Output the (x, y) coordinate of the center of the cell containing the given text.  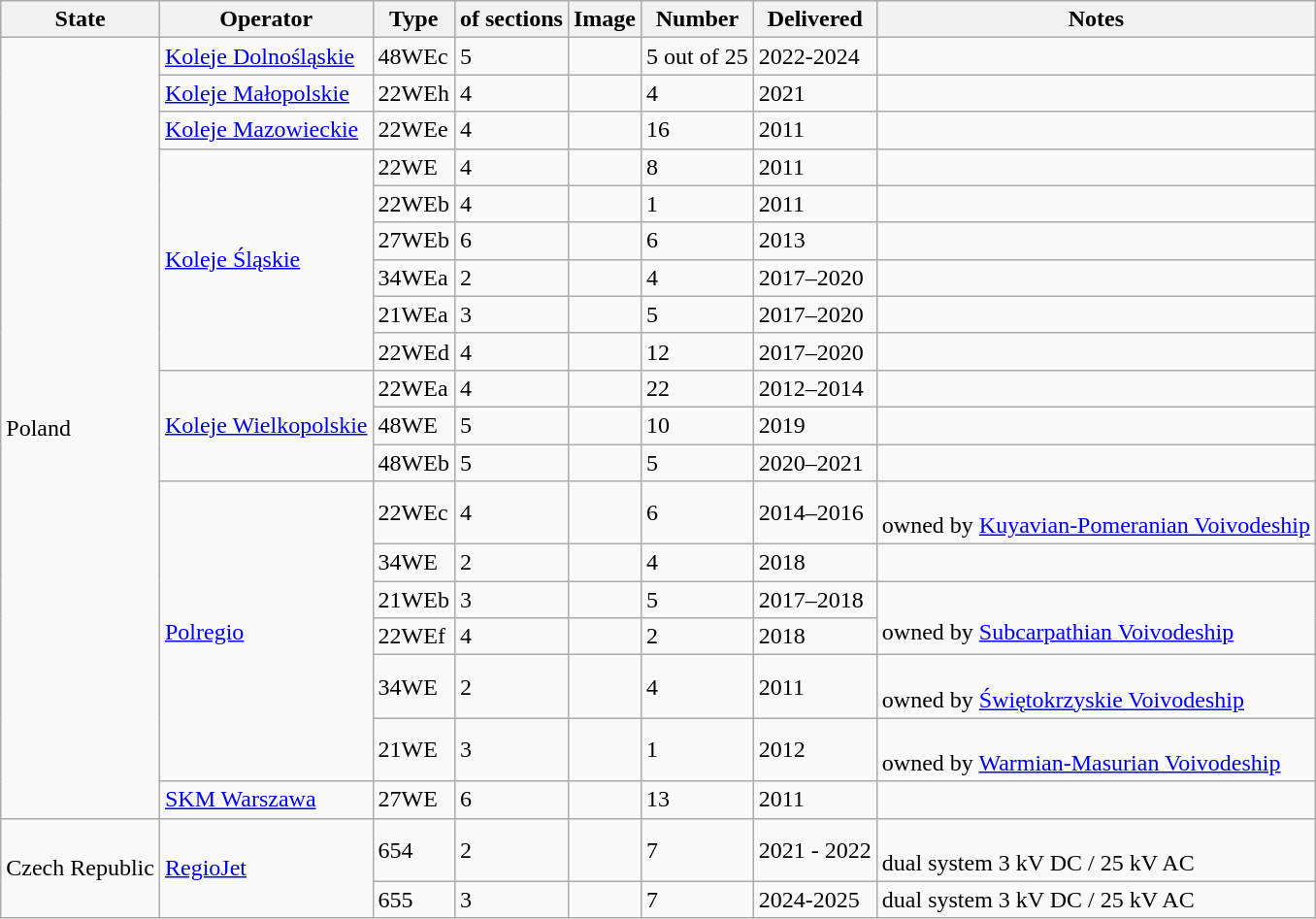
2014–2016 (815, 512)
48WEb (413, 463)
2021 (815, 93)
Koleje Dolnośląskie (266, 56)
Operator (266, 19)
Number (698, 19)
22WEb (413, 204)
34WEa (413, 278)
22WEd (413, 351)
Delivered (815, 19)
of sections (510, 19)
16 (698, 130)
Type (413, 19)
27WEb (413, 241)
21WEb (413, 600)
22WEf (413, 637)
12 (698, 351)
owned by Warmian-Masurian Voivodeship (1096, 749)
22WEe (413, 130)
21WEa (413, 314)
Koleje Wielkopolskie (266, 425)
22WE (413, 167)
Image (604, 19)
654 (413, 850)
21WE (413, 749)
48WE (413, 425)
2021 - 2022 (815, 850)
10 (698, 425)
13 (698, 800)
2013 (815, 241)
Koleje Śląskie (266, 259)
5 out of 25 (698, 56)
655 (413, 900)
22WEh (413, 93)
owned by Świętokrzyskie Voivodeship (1096, 687)
SKM Warszawa (266, 800)
2022-2024 (815, 56)
48WEc (413, 56)
Polregio (266, 631)
2012 (815, 749)
owned by Kuyavian-Pomeranian Voivodeship (1096, 512)
Czech Republic (81, 868)
2020–2021 (815, 463)
2017–2018 (815, 600)
27WE (413, 800)
2024-2025 (815, 900)
owned by Subcarpathian Voivodeship (1096, 618)
22WEc (413, 512)
8 (698, 167)
Koleje Małopolskie (266, 93)
State (81, 19)
Notes (1096, 19)
2019 (815, 425)
Koleje Mazowieckie (266, 130)
2012–2014 (815, 388)
RegioJet (266, 868)
22 (698, 388)
22WEa (413, 388)
Poland (81, 428)
